Pinpoint the cell where the given text exists, returning its [x, y] midpoint coordinate. 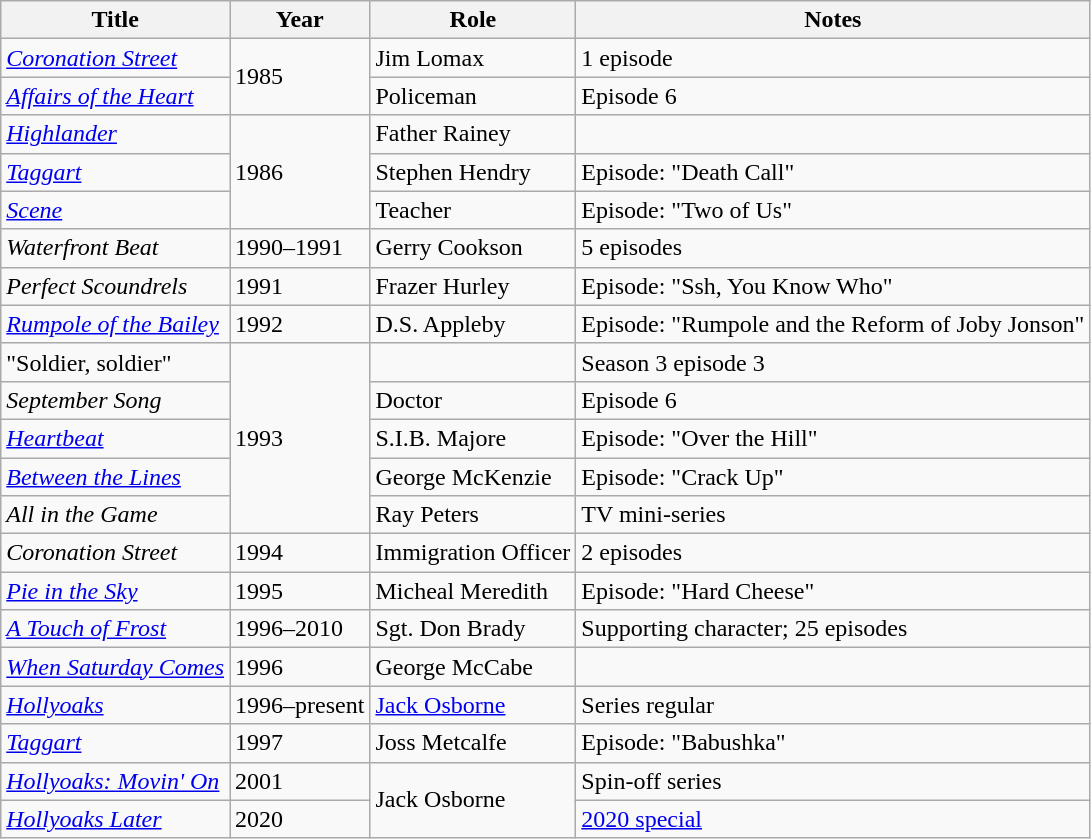
Spin-off series [833, 781]
Hollyoaks [116, 705]
1993 [300, 438]
A Touch of Frost [116, 629]
TV mini-series [833, 515]
1997 [300, 743]
Between the Lines [116, 477]
George McCabe [473, 667]
When Saturday Comes [116, 667]
Frazer Hurley [473, 286]
1990–1991 [300, 248]
Micheal Meredith [473, 591]
2001 [300, 781]
Role [473, 20]
1996 [300, 667]
Stephen Hendry [473, 172]
Episode: "Babushka" [833, 743]
Joss Metcalfe [473, 743]
Highlander [116, 134]
Ray Peters [473, 515]
1991 [300, 286]
1996–present [300, 705]
Hollyoaks: Movin' On [116, 781]
September Song [116, 400]
Immigration Officer [473, 553]
2020 special [833, 819]
Teacher [473, 210]
George McKenzie [473, 477]
Sgt. Don Brady [473, 629]
1985 [300, 77]
Gerry Cookson [473, 248]
5 episodes [833, 248]
Affairs of the Heart [116, 96]
1986 [300, 172]
Series regular [833, 705]
Episode: "Over the Hill" [833, 438]
Rumpole of the Bailey [116, 324]
1995 [300, 591]
Episode: "Two of Us" [833, 210]
1 episode [833, 58]
S.I.B. Majore [473, 438]
Waterfront Beat [116, 248]
1992 [300, 324]
Policeman [473, 96]
Season 3 episode 3 [833, 362]
Episode: "Hard Cheese" [833, 591]
Doctor [473, 400]
Title [116, 20]
Supporting character; 25 episodes [833, 629]
Year [300, 20]
1996–2010 [300, 629]
Pie in the Sky [116, 591]
2 episodes [833, 553]
2020 [300, 819]
Episode: "Crack Up" [833, 477]
Father Rainey [473, 134]
Hollyoaks Later [116, 819]
Episode: "Death Call" [833, 172]
Perfect Scoundrels [116, 286]
D.S. Appleby [473, 324]
Jim Lomax [473, 58]
All in the Game [116, 515]
Episode: "Rumpole and the Reform of Joby Jonson" [833, 324]
"Soldier, soldier" [116, 362]
Notes [833, 20]
Heartbeat [116, 438]
1994 [300, 553]
Episode: "Ssh, You Know Who" [833, 286]
Scene [116, 210]
